Determine the (X, Y) coordinate at the center of the cell enclosing the given text.  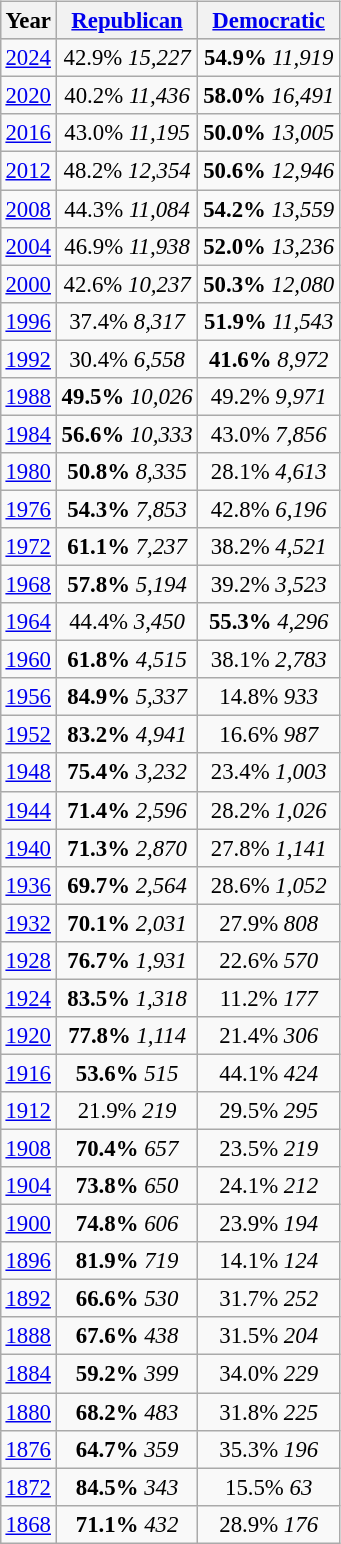
1988 (28, 396)
55.3% 4,296 (269, 622)
64.7% 359 (127, 1449)
74.8% 606 (127, 1224)
66.6% 530 (127, 1299)
67.6% 438 (127, 1336)
1884 (28, 1374)
81.9% 719 (127, 1261)
31.7% 252 (269, 1299)
73.8% 650 (127, 1186)
24.1% 212 (269, 1186)
49.2% 9,971 (269, 396)
50.0% 13,005 (269, 133)
2004 (28, 246)
2012 (28, 171)
23.9% 194 (269, 1224)
54.3% 7,853 (127, 509)
1992 (28, 359)
Year (28, 21)
28.6% 1,052 (269, 885)
1892 (28, 1299)
2000 (28, 284)
21.4% 306 (269, 1036)
1948 (28, 772)
1868 (28, 1524)
14.1% 124 (269, 1261)
1912 (28, 1111)
1872 (28, 1487)
84.5% 343 (127, 1487)
22.6% 570 (269, 960)
15.5% 63 (269, 1487)
1996 (28, 321)
53.6% 515 (127, 1073)
1964 (28, 622)
1972 (28, 547)
29.5% 295 (269, 1111)
43.0% 7,856 (269, 434)
58.0% 16,491 (269, 96)
42.8% 6,196 (269, 509)
27.9% 808 (269, 923)
83.2% 4,941 (127, 735)
50.3% 12,080 (269, 284)
54.2% 13,559 (269, 209)
39.2% 3,523 (269, 584)
31.8% 225 (269, 1411)
41.6% 8,972 (269, 359)
76.7% 1,931 (127, 960)
Democratic (269, 21)
38.2% 4,521 (269, 547)
48.2% 12,354 (127, 171)
57.8% 5,194 (127, 584)
71.3% 2,870 (127, 848)
44.4% 3,450 (127, 622)
1940 (28, 848)
1924 (28, 998)
43.0% 11,195 (127, 133)
2020 (28, 96)
37.4% 8,317 (127, 321)
44.3% 11,084 (127, 209)
1944 (28, 810)
28.2% 1,026 (269, 810)
61.1% 7,237 (127, 547)
50.8% 8,335 (127, 472)
21.9% 219 (127, 1111)
68.2% 483 (127, 1411)
1980 (28, 472)
71.1% 432 (127, 1524)
1936 (28, 885)
1960 (28, 660)
27.8% 1,141 (269, 848)
42.9% 15,227 (127, 58)
28.9% 176 (269, 1524)
51.9% 11,543 (269, 321)
56.6% 10,333 (127, 434)
1932 (28, 923)
23.4% 1,003 (269, 772)
38.1% 2,783 (269, 660)
1900 (28, 1224)
2024 (28, 58)
1984 (28, 434)
1976 (28, 509)
1920 (28, 1036)
35.3% 196 (269, 1449)
1876 (28, 1449)
23.5% 219 (269, 1148)
52.0% 13,236 (269, 246)
69.7% 2,564 (127, 885)
50.6% 12,946 (269, 171)
75.4% 3,232 (127, 772)
40.2% 11,436 (127, 96)
1956 (28, 697)
1968 (28, 584)
59.2% 399 (127, 1374)
2008 (28, 209)
46.9% 11,938 (127, 246)
1908 (28, 1148)
1928 (28, 960)
44.1% 424 (269, 1073)
84.9% 5,337 (127, 697)
16.6% 987 (269, 735)
30.4% 6,558 (127, 359)
71.4% 2,596 (127, 810)
77.8% 1,114 (127, 1036)
1916 (28, 1073)
42.6% 10,237 (127, 284)
34.0% 229 (269, 1374)
Republican (127, 21)
83.5% 1,318 (127, 998)
70.1% 2,031 (127, 923)
54.9% 11,919 (269, 58)
1896 (28, 1261)
49.5% 10,026 (127, 396)
61.8% 4,515 (127, 660)
11.2% 177 (269, 998)
1880 (28, 1411)
1904 (28, 1186)
2016 (28, 133)
1952 (28, 735)
31.5% 204 (269, 1336)
14.8% 933 (269, 697)
1888 (28, 1336)
28.1% 4,613 (269, 472)
70.4% 657 (127, 1148)
